Return (x, y) of the center of cell containing provided text 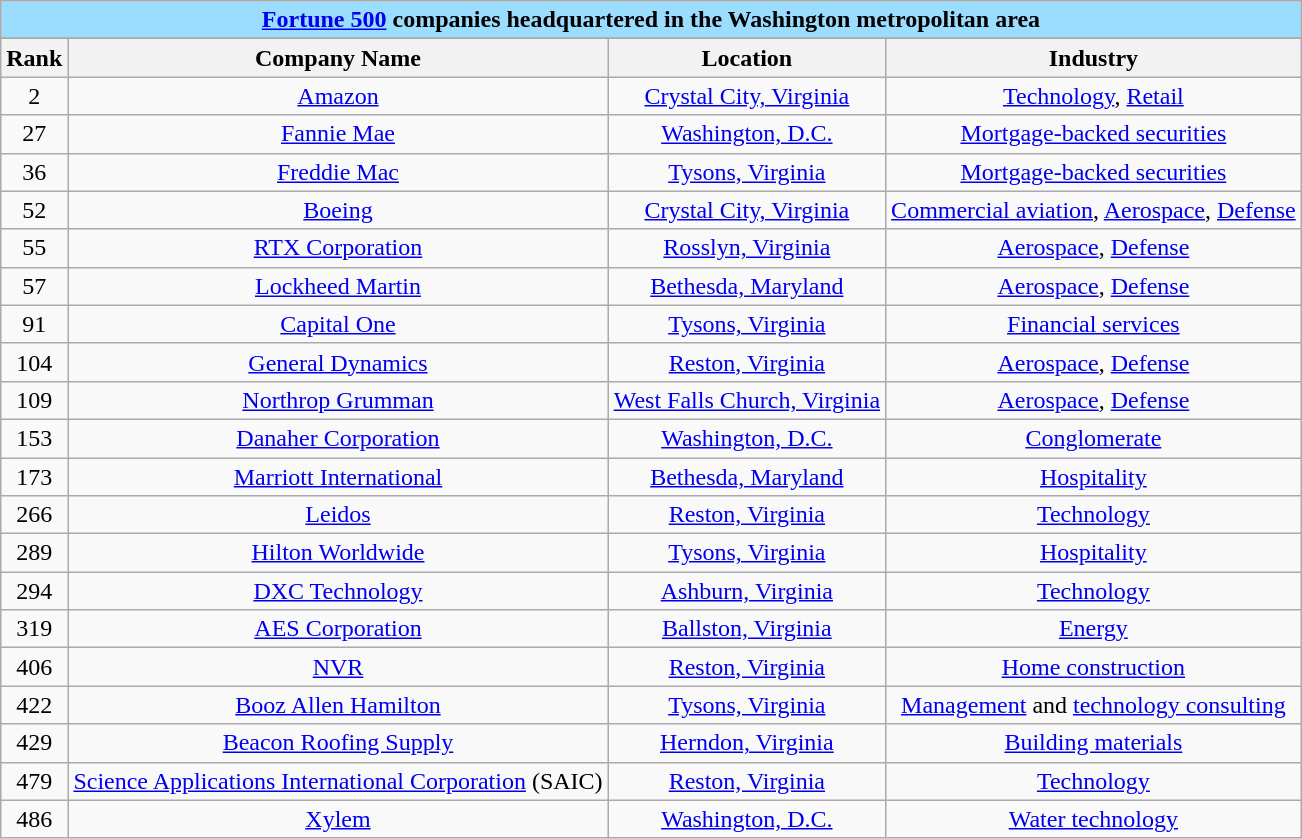
Building materials (1094, 743)
2 (34, 96)
319 (34, 629)
422 (34, 705)
Herndon, Virginia (746, 743)
Ballston, Virginia (746, 629)
NVR (338, 667)
Freddie Mac (338, 172)
Xylem (338, 819)
RTX Corporation (338, 248)
294 (34, 591)
Management and technology consulting (1094, 705)
266 (34, 515)
DXC Technology (338, 591)
Booz Allen Hamilton (338, 705)
AES Corporation (338, 629)
429 (34, 743)
173 (34, 477)
Boeing (338, 210)
Home construction (1094, 667)
Commercial aviation, Aerospace, Defense (1094, 210)
Beacon Roofing Supply (338, 743)
Energy (1094, 629)
Conglomerate (1094, 438)
52 (34, 210)
Danaher Corporation (338, 438)
479 (34, 781)
289 (34, 553)
General Dynamics (338, 362)
Financial services (1094, 324)
Location (746, 58)
104 (34, 362)
Fortune 500 companies headquartered in the Washington metropolitan area (651, 20)
109 (34, 400)
Capital One (338, 324)
Technology, Retail (1094, 96)
Northrop Grumman (338, 400)
Amazon (338, 96)
Company Name (338, 58)
Hilton Worldwide (338, 553)
Rosslyn, Virginia (746, 248)
Rank (34, 58)
Industry (1094, 58)
Science Applications International Corporation (SAIC) (338, 781)
West Falls Church, Virginia (746, 400)
55 (34, 248)
486 (34, 819)
Marriott International (338, 477)
Ashburn, Virginia (746, 591)
57 (34, 286)
Leidos (338, 515)
Lockheed Martin (338, 286)
27 (34, 134)
91 (34, 324)
Fannie Mae (338, 134)
Water technology (1094, 819)
406 (34, 667)
153 (34, 438)
36 (34, 172)
